Determine the [x, y] coordinate at the center of the cell enclosing the given text.  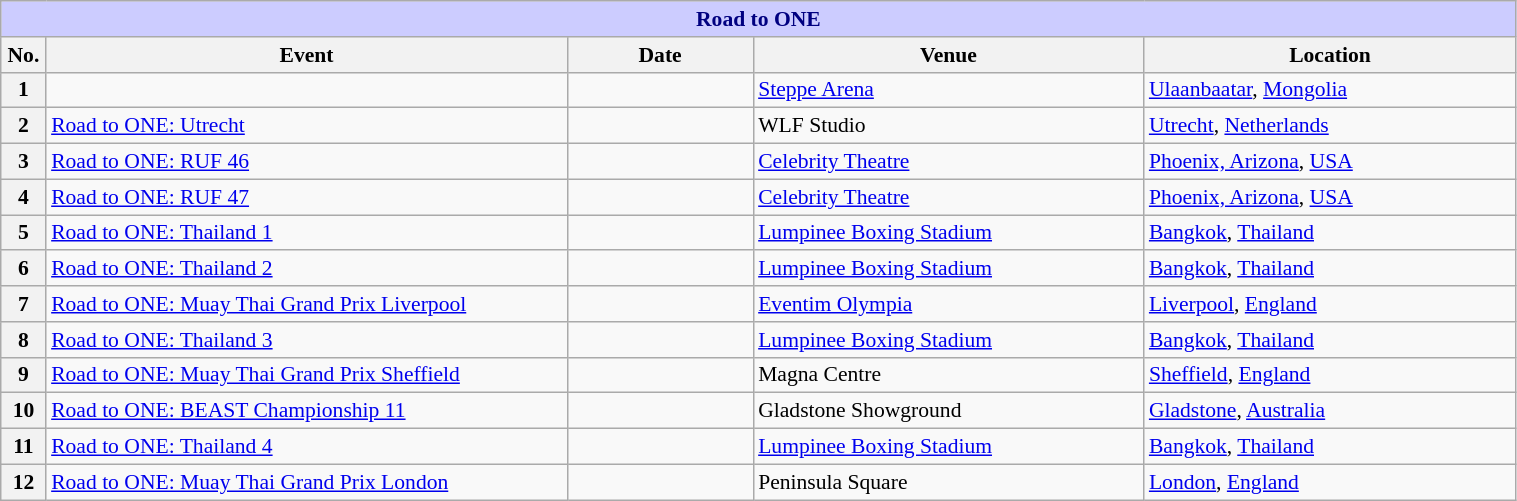
Road to ONE: Muay Thai Grand Prix London [306, 482]
Road to ONE: Thailand 1 [306, 233]
Venue [948, 55]
Road to ONE: Thailand 4 [306, 447]
London, England [1330, 482]
7 [24, 304]
9 [24, 375]
Event [306, 55]
Sheffield, England [1330, 375]
Road to ONE: Thailand 3 [306, 340]
Road to ONE: RUF 47 [306, 197]
5 [24, 233]
Liverpool, England [1330, 304]
Eventim Olympia [948, 304]
Road to ONE: Muay Thai Grand Prix Sheffield [306, 375]
Steppe Arena [948, 90]
WLF Studio [948, 126]
6 [24, 269]
3 [24, 162]
12 [24, 482]
Ulaanbaatar, Mongolia [1330, 90]
No. [24, 55]
Road to ONE: Utrecht [306, 126]
Road to ONE: Muay Thai Grand Prix Liverpool [306, 304]
Utrecht, Netherlands [1330, 126]
Road to ONE: BEAST Championship 11 [306, 411]
Road to ONE [758, 19]
Location [1330, 55]
Date [660, 55]
Magna Centre [948, 375]
1 [24, 90]
Road to ONE: Thailand 2 [306, 269]
Gladstone Showground [948, 411]
Gladstone, Australia [1330, 411]
Road to ONE: RUF 46 [306, 162]
11 [24, 447]
10 [24, 411]
2 [24, 126]
Peninsula Square [948, 482]
8 [24, 340]
4 [24, 197]
